Scan for the cell matching the given text and deliver its (X, Y) coordinate at center. 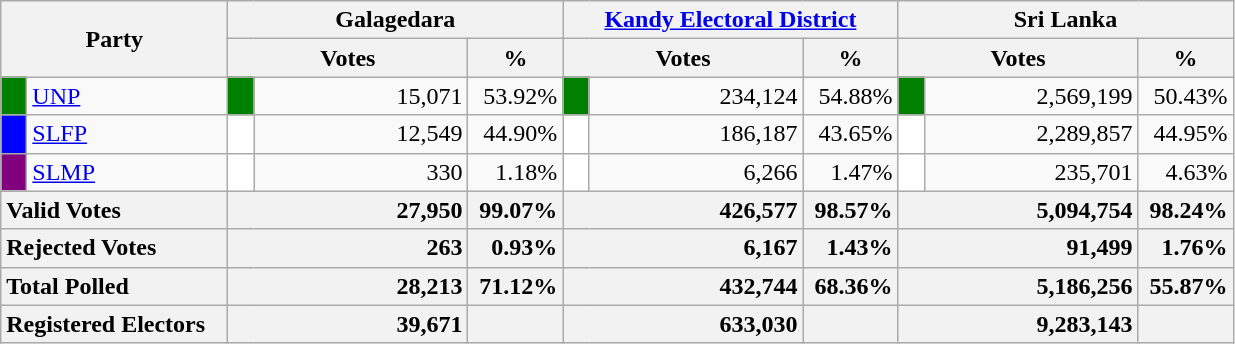
2,569,199 (1031, 96)
55.87% (1186, 286)
SLMP (128, 172)
234,124 (696, 96)
263 (348, 248)
UNP (128, 96)
Galagedara (396, 20)
28,213 (348, 286)
71.12% (516, 286)
6,266 (696, 172)
6,167 (683, 248)
44.90% (516, 134)
SLFP (128, 134)
330 (361, 172)
50.43% (1186, 96)
27,950 (348, 210)
15,071 (361, 96)
Valid Votes (114, 210)
43.65% (850, 134)
12,549 (361, 134)
5,094,754 (1018, 210)
1.76% (1186, 248)
Rejected Votes (114, 248)
98.57% (850, 210)
68.36% (850, 286)
Kandy Electoral District (730, 20)
5,186,256 (1018, 286)
0.93% (516, 248)
4.63% (1186, 172)
99.07% (516, 210)
Party (114, 39)
2,289,857 (1031, 134)
432,744 (683, 286)
235,701 (1031, 172)
39,671 (348, 324)
54.88% (850, 96)
91,499 (1018, 248)
9,283,143 (1018, 324)
1.47% (850, 172)
186,187 (696, 134)
1.18% (516, 172)
44.95% (1186, 134)
Total Polled (114, 286)
1.43% (850, 248)
Sri Lanka (1066, 20)
633,030 (683, 324)
Registered Electors (114, 324)
426,577 (683, 210)
53.92% (516, 96)
98.24% (1186, 210)
